For the text-containing cell, return its midpoint in [X, Y] coordinate format. 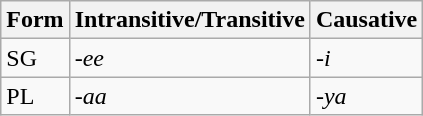
-i [366, 58]
Intransitive/Transitive [190, 20]
Form [35, 20]
-aa [190, 96]
Causative [366, 20]
-ya [366, 96]
SG [35, 58]
PL [35, 96]
-ee [190, 58]
